Capture the cell that displays the provided text and extract its [x, y] central coordinate. 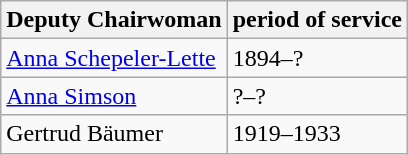
period of service [317, 20]
Gertrud Bäumer [114, 134]
?–? [317, 96]
Anna Schepeler-Lette [114, 58]
Anna Simson [114, 96]
1894–? [317, 58]
1919–1933 [317, 134]
Deputy Chairwoman [114, 20]
